Detect which cell encompasses the target text, then output its (x, y) center coordinate. 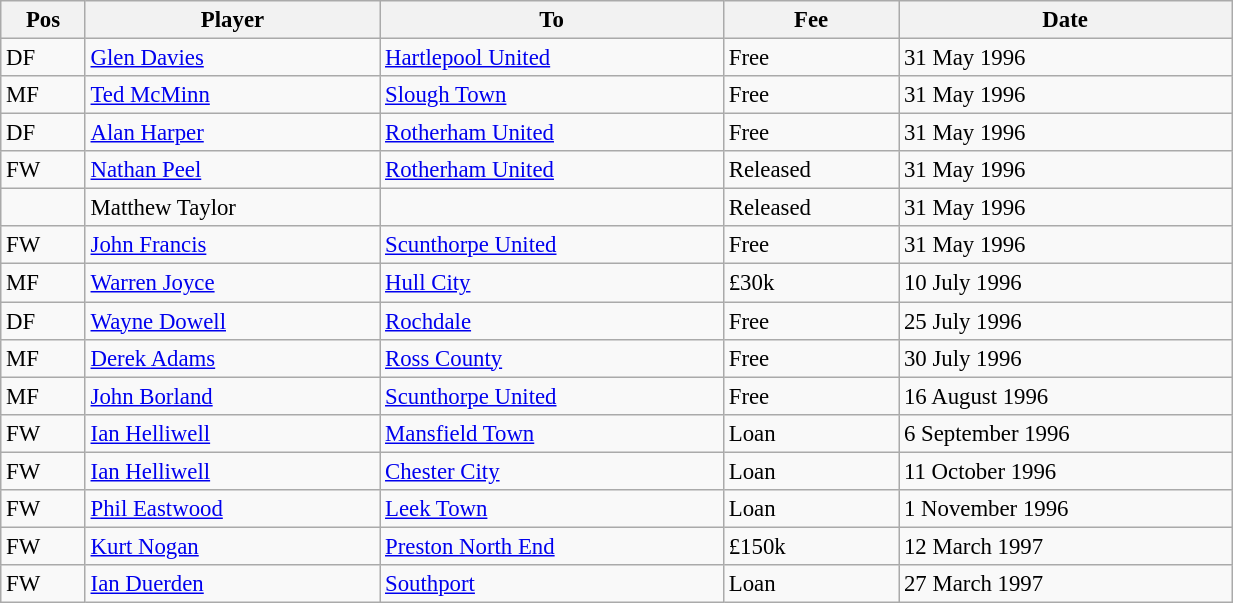
Mansfield Town (552, 433)
John Francis (232, 245)
Alan Harper (232, 133)
£150k (810, 546)
Date (1066, 20)
To (552, 20)
Preston North End (552, 546)
Hull City (552, 283)
12 March 1997 (1066, 546)
Wayne Dowell (232, 321)
Leek Town (552, 509)
Nathan Peel (232, 170)
1 November 1996 (1066, 509)
Rochdale (552, 321)
6 September 1996 (1066, 433)
Chester City (552, 471)
Pos (43, 20)
Phil Eastwood (232, 509)
Hartlepool United (552, 58)
Warren Joyce (232, 283)
£30k (810, 283)
16 August 1996 (1066, 396)
10 July 1996 (1066, 283)
Matthew Taylor (232, 208)
John Borland (232, 396)
Derek Adams (232, 358)
Ian Duerden (232, 584)
25 July 1996 (1066, 321)
Glen Davies (232, 58)
Southport (552, 584)
11 October 1996 (1066, 471)
27 March 1997 (1066, 584)
Player (232, 20)
30 July 1996 (1066, 358)
Kurt Nogan (232, 546)
Fee (810, 20)
Ted McMinn (232, 95)
Ross County (552, 358)
Slough Town (552, 95)
